Return (x, y) of the center of cell containing provided text 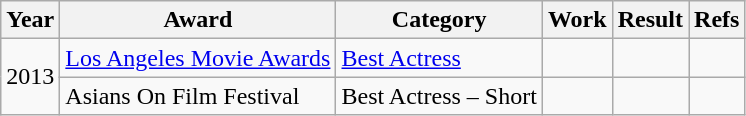
Category (439, 20)
2013 (30, 77)
Best Actress – Short (439, 96)
Refs (717, 20)
Award (198, 20)
Year (30, 20)
Work (577, 20)
Result (650, 20)
Los Angeles Movie Awards (198, 58)
Asians On Film Festival (198, 96)
Best Actress (439, 58)
